Determine the (x, y) coordinate at the center of the cell enclosing the given text.  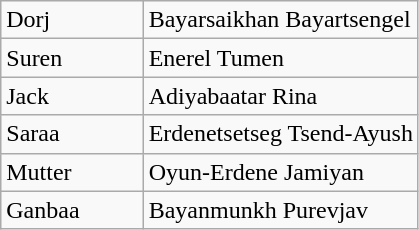
Suren (72, 58)
Jack (72, 96)
Oyun-Erdene Jamiyan (280, 172)
Enerel Tumen (280, 58)
Bayanmunkh Purevjav (280, 210)
Adiyabaatar Rina (280, 96)
Bayarsaikhan Bayartsengel (280, 20)
Mutter (72, 172)
Dorj (72, 20)
Saraa (72, 134)
Ganbaa (72, 210)
Erdenetsetseg Tsend-Ayush (280, 134)
